Detect which cell encompasses the target text, then output its (x, y) center coordinate. 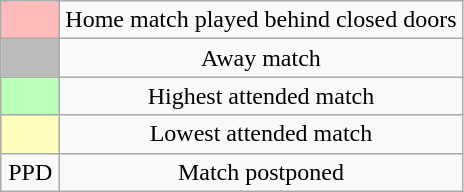
Match postponed (261, 172)
Home match played behind closed doors (261, 20)
PPD (30, 172)
Highest attended match (261, 96)
Lowest attended match (261, 134)
Away match (261, 58)
